Locate the cell with the specified text and output its [X, Y] center coordinate. 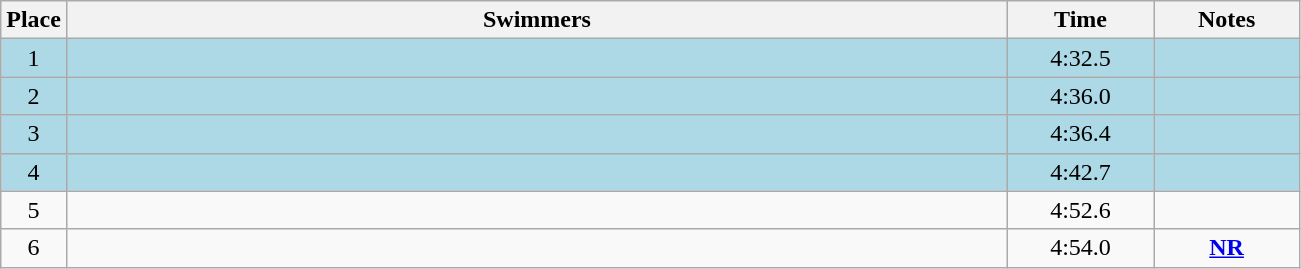
1 [34, 58]
Place [34, 20]
2 [34, 96]
Notes [1227, 20]
4:32.5 [1081, 58]
4:36.4 [1081, 134]
5 [34, 210]
4:52.6 [1081, 210]
4:54.0 [1081, 248]
4 [34, 172]
6 [34, 248]
4:42.7 [1081, 172]
3 [34, 134]
Swimmers [536, 20]
NR [1227, 248]
Time [1081, 20]
4:36.0 [1081, 96]
